Search for the cell housing the specified text and yield its [x, y] center coordinate. 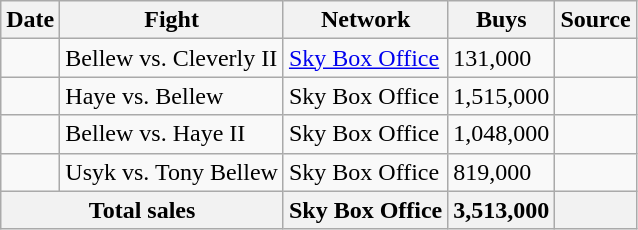
3,513,000 [502, 210]
Total sales [142, 210]
Bellew vs. Haye II [172, 134]
1,048,000 [502, 134]
1,515,000 [502, 96]
Haye vs. Bellew [172, 96]
Bellew vs. Cleverly II [172, 58]
819,000 [502, 172]
Date [30, 20]
131,000 [502, 58]
Buys [502, 20]
Usyk vs. Tony Bellew [172, 172]
Source [596, 20]
Network [365, 20]
Fight [172, 20]
